Provide the [X, Y] coordinate of the cell's center where the given text is located.  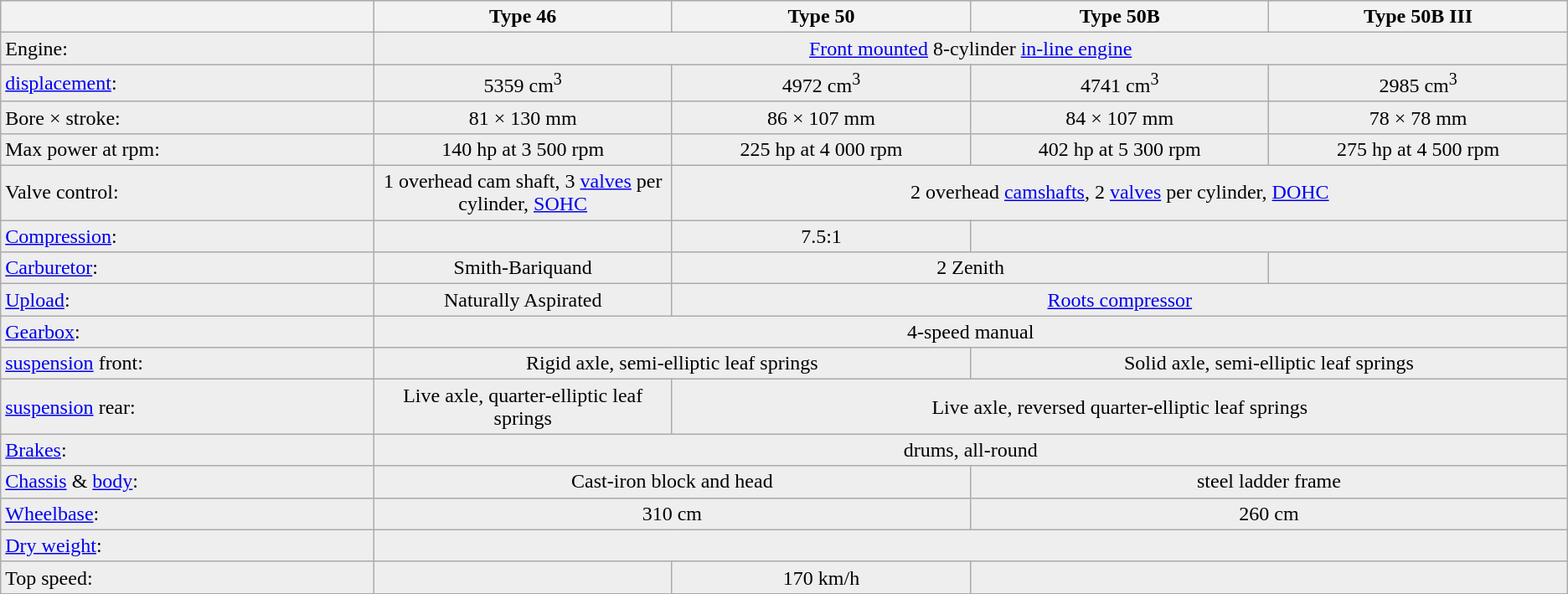
suspension front: [188, 364]
402 hp at 5 300 rpm [1120, 149]
Solid axle, semi-elliptic leaf springs [1270, 364]
Naturally Aspirated [523, 300]
Engine: [188, 49]
Live axle, quarter-elliptic leaf springs [523, 407]
Type 50B [1120, 17]
225 hp at 4 000 rpm [821, 149]
Cast-iron block and head [672, 482]
4741 cm3 [1120, 84]
Smith-Bariquand [523, 268]
1 overhead cam shaft, 3 valves per cylinder, SOHC [523, 193]
Valve control: [188, 193]
81 × 130 mm [523, 117]
7.5:1 [821, 236]
170 km/h [821, 577]
Roots compressor [1119, 300]
Brakes: [188, 450]
Gearbox: [188, 332]
Top speed: [188, 577]
2 overhead camshafts, 2 valves per cylinder, DOHC [1119, 193]
Wheelbase: [188, 514]
Bore × stroke: [188, 117]
140 hp at 3 500 rpm [523, 149]
displacement: [188, 84]
78 × 78 mm [1418, 117]
260 cm [1270, 514]
2 Zenith [970, 268]
Max power at rpm: [188, 149]
Carburetor: [188, 268]
suspension rear: [188, 407]
4972 cm3 [821, 84]
Rigid axle, semi-elliptic leaf springs [672, 364]
Chassis & body: [188, 482]
275 hp at 4 500 rpm [1418, 149]
steel ladder frame [1270, 482]
Front mounted 8-cylinder in-line engine [970, 49]
Live axle, reversed quarter-elliptic leaf springs [1119, 407]
Type 50 [821, 17]
Compression: [188, 236]
4-speed manual [970, 332]
310 cm [672, 514]
86 × 107 mm [821, 117]
84 × 107 mm [1120, 117]
Type 46 [523, 17]
Dry weight: [188, 545]
drums, all-round [970, 450]
5359 cm3 [523, 84]
Type 50B III [1418, 17]
2985 cm3 [1418, 84]
Upload: [188, 300]
